For the text-containing cell, return its midpoint in (X, Y) coordinate format. 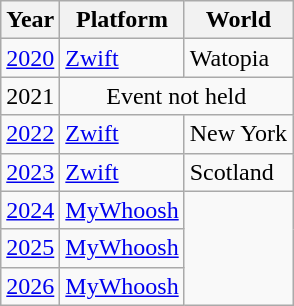
Watopia (238, 58)
2024 (30, 210)
2026 (30, 286)
2022 (30, 134)
2023 (30, 172)
2020 (30, 58)
Year (30, 20)
2021 (30, 96)
2025 (30, 248)
Platform (122, 20)
Event not held (176, 96)
New York (238, 134)
Scotland (238, 172)
World (238, 20)
